Return (X, Y) of the center of cell containing provided text 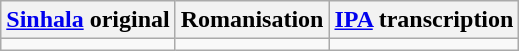
Romanisation (252, 20)
Sinhala original (88, 20)
IPA transcription (424, 20)
